Detect which cell encompasses the target text, then output its (X, Y) center coordinate. 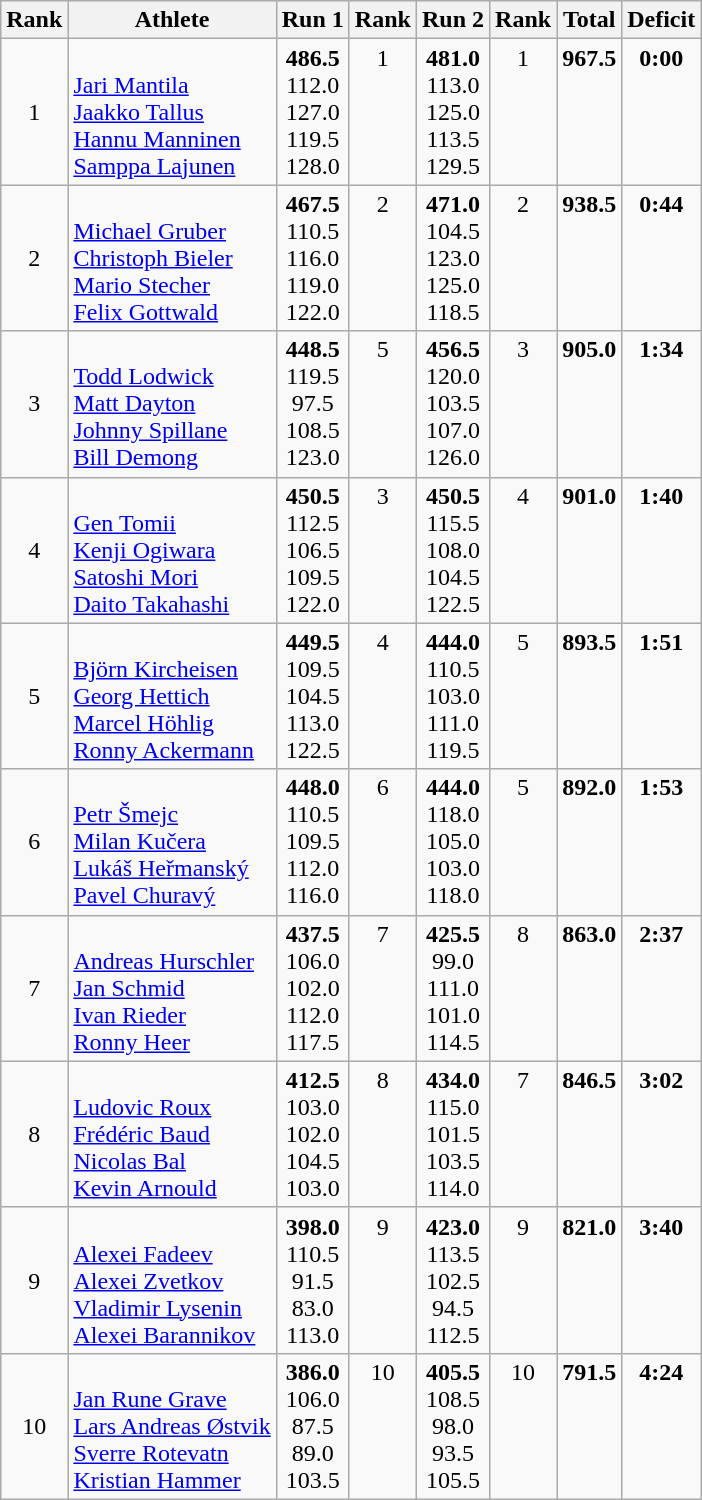
467.5110.5116.0119.0122.0 (312, 258)
Alexei FadeevAlexei ZvetkovVladimir LyseninAlexei Barannikov (172, 1280)
449.5109.5104.5113.0122.5 (312, 696)
Petr ŠmejcMilan KučeraLukáš HeřmanskýPavel Churavý (172, 842)
405.5108.598.093.5105.5 (452, 1426)
456.5120.0103.5107.0126.0 (452, 404)
Jari MantilaJaakko TallusHannu ManninenSamppa Lajunen (172, 112)
Athlete (172, 20)
444.0110.5103.0111.0119.5 (452, 696)
437.5106.0102.0112.0117.5 (312, 988)
3:40 (662, 1280)
Michael GruberChristoph BielerMario StecherFelix Gottwald (172, 258)
1:53 (662, 842)
Gen TomiiKenji OgiwaraSatoshi MoriDaito Takahashi (172, 550)
425.599.0111.0101.0114.5 (452, 988)
398.0110.591.583.0113.0 (312, 1280)
1:40 (662, 550)
448.0110.5109.5112.0116.0 (312, 842)
901.0 (590, 550)
4:24 (662, 1426)
423.0113.5102.594.5112.5 (452, 1280)
821.0 (590, 1280)
Andreas HurschlerJan SchmidIvan RiederRonny Heer (172, 988)
Deficit (662, 20)
Total (590, 20)
450.5115.5108.0104.5122.5 (452, 550)
444.0118.0105.0103.0118.0 (452, 842)
Jan Rune GraveLars Andreas ØstvikSverre RotevatnKristian Hammer (172, 1426)
448.5119.597.5108.5123.0 (312, 404)
Run 1 (312, 20)
967.5 (590, 112)
Ludovic RouxFrédéric BaudNicolas BalKevin Arnould (172, 1134)
471.0104.5123.0125.0118.5 (452, 258)
0:00 (662, 112)
846.5 (590, 1134)
481.0113.0125.0113.5129.5 (452, 112)
791.5 (590, 1426)
3:02 (662, 1134)
Todd LodwickMatt DaytonJohnny SpillaneBill Demong (172, 404)
863.0 (590, 988)
386.0106.087.589.0103.5 (312, 1426)
1:34 (662, 404)
905.0 (590, 404)
2:37 (662, 988)
434.0115.0101.5103.5114.0 (452, 1134)
1:51 (662, 696)
938.5 (590, 258)
Björn KircheisenGeorg HettichMarcel HöhligRonny Ackermann (172, 696)
892.0 (590, 842)
Run 2 (452, 20)
893.5 (590, 696)
412.5103.0102.0104.5103.0 (312, 1134)
450.5112.5106.5109.5122.0 (312, 550)
0:44 (662, 258)
486.5112.0127.0119.5128.0 (312, 112)
